Extract the (x, y) coordinate from the center of the cell holding the provided text.  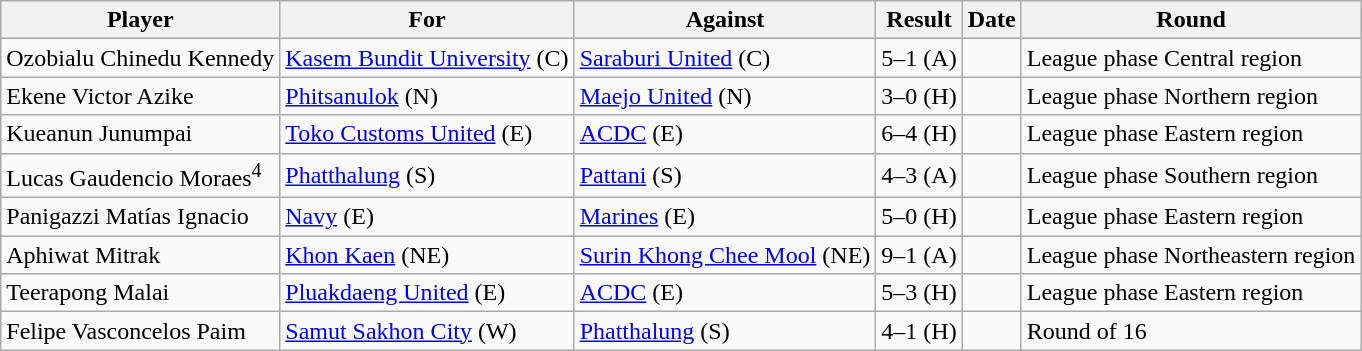
Marines (E) (725, 217)
Date (992, 20)
Player (140, 20)
Against (725, 20)
9–1 (A) (919, 255)
Round of 16 (1191, 331)
6–4 (H) (919, 134)
Felipe Vasconcelos Paim (140, 331)
4–3 (A) (919, 176)
5–0 (H) (919, 217)
For (427, 20)
Phitsanulok (N) (427, 96)
League phase Northeastern region (1191, 255)
Maejo United (N) (725, 96)
Khon Kaen (NE) (427, 255)
3–0 (H) (919, 96)
Panigazzi Matías Ignacio (140, 217)
Kueanun Junumpai (140, 134)
Saraburi United (C) (725, 58)
Surin Khong Chee Mool (NE) (725, 255)
Teerapong Malai (140, 293)
4–1 (H) (919, 331)
League phase Central region (1191, 58)
Toko Customs United (E) (427, 134)
Result (919, 20)
Round (1191, 20)
Samut Sakhon City (W) (427, 331)
League phase Southern region (1191, 176)
Kasem Bundit University (C) (427, 58)
5–3 (H) (919, 293)
Ekene Victor Azike (140, 96)
Ozobialu Chinedu Kennedy (140, 58)
Navy (E) (427, 217)
Pluakdaeng United (E) (427, 293)
5–1 (A) (919, 58)
Pattani (S) (725, 176)
Aphiwat Mitrak (140, 255)
Lucas Gaudencio Moraes4 (140, 176)
League phase Northern region (1191, 96)
